Output the [x, y] coordinate of the center of the cell containing the given text.  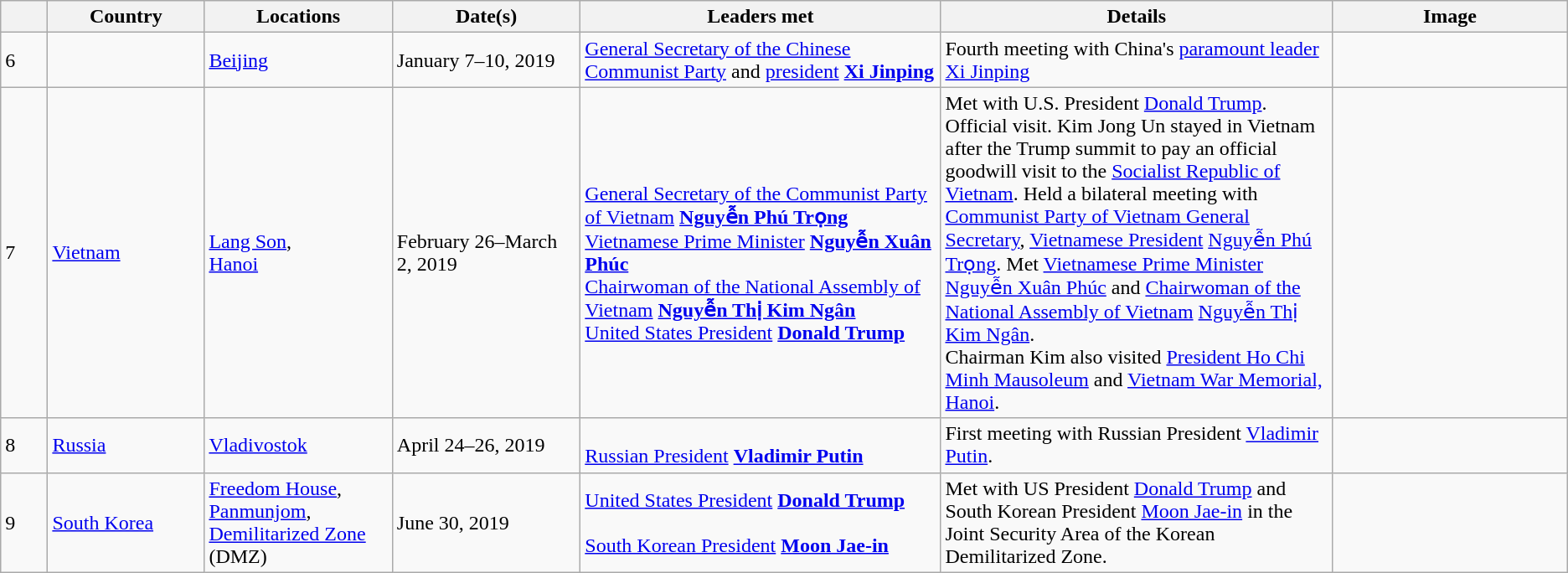
South Korea [126, 523]
Freedom House, Panmunjom, Demilitarized Zone (DMZ) [298, 523]
8 [24, 446]
Date(s) [486, 17]
Fourth meeting with China's paramount leader Xi Jinping [1137, 60]
Vietnam [126, 253]
February 26–March 2, 2019 [486, 253]
United States President Donald Trump South Korean President Moon Jae-in [761, 523]
Image [1451, 17]
First meeting with Russian President Vladimir Putin. [1137, 446]
January 7–10, 2019 [486, 60]
General Secretary of the Chinese Communist Party and president Xi Jinping [761, 60]
Met with US President Donald Trump and South Korean President Moon Jae-in in the Joint Security Area of the Korean Demilitarized Zone. [1137, 523]
Beijing [298, 60]
6 [24, 60]
Leaders met [761, 17]
Lang Son, Hanoi [298, 253]
9 [24, 523]
Russian President Vladimir Putin [761, 446]
Country [126, 17]
Vladivostok [298, 446]
April 24–26, 2019 [486, 446]
7 [24, 253]
Russia [126, 446]
June 30, 2019 [486, 523]
Details [1137, 17]
Locations [298, 17]
